Extract the [x, y] coordinate from the center of the cell holding the provided text.  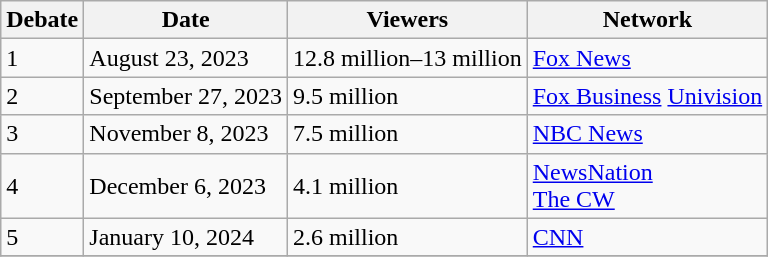
Fox Business Univision [647, 96]
NBC News [647, 134]
1 [42, 58]
December 6, 2023 [186, 186]
Network [647, 20]
NewsNationThe CW [647, 186]
7.5 million [407, 134]
2 [42, 96]
12.8 million–13 million [407, 58]
CNN [647, 237]
Fox News [647, 58]
Debate [42, 20]
Viewers [407, 20]
4.1 million [407, 186]
5 [42, 237]
November 8, 2023 [186, 134]
January 10, 2024 [186, 237]
3 [42, 134]
9.5 million [407, 96]
4 [42, 186]
September 27, 2023 [186, 96]
Date [186, 20]
August 23, 2023 [186, 58]
2.6 million [407, 237]
